Detect which cell encompasses the target text, then output its [X, Y] center coordinate. 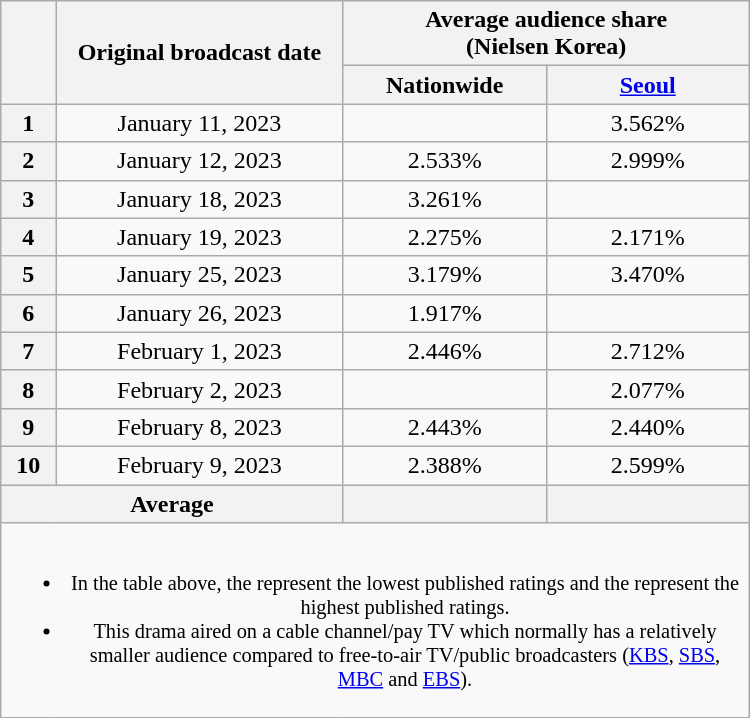
February 9, 2023 [200, 465]
2.443% [444, 427]
2.077% [648, 389]
2.275% [444, 237]
February 2, 2023 [200, 389]
February 1, 2023 [200, 351]
2.712% [648, 351]
2.999% [648, 161]
January 26, 2023 [200, 313]
Original broadcast date [200, 52]
6 [28, 313]
4 [28, 237]
8 [28, 389]
3.261% [444, 199]
Average audience share(Nielsen Korea) [546, 34]
2.171% [648, 237]
10 [28, 465]
January 11, 2023 [200, 123]
2 [28, 161]
3.179% [444, 275]
1.917% [444, 313]
2.533% [444, 161]
3.470% [648, 275]
2.440% [648, 427]
Nationwide [444, 85]
2.599% [648, 465]
2.446% [444, 351]
3 [28, 199]
7 [28, 351]
2.388% [444, 465]
Average [172, 503]
3.562% [648, 123]
5 [28, 275]
February 8, 2023 [200, 427]
9 [28, 427]
Seoul [648, 85]
January 12, 2023 [200, 161]
January 19, 2023 [200, 237]
1 [28, 123]
January 25, 2023 [200, 275]
January 18, 2023 [200, 199]
